Capture the cell that displays the provided text and extract its [X, Y] central coordinate. 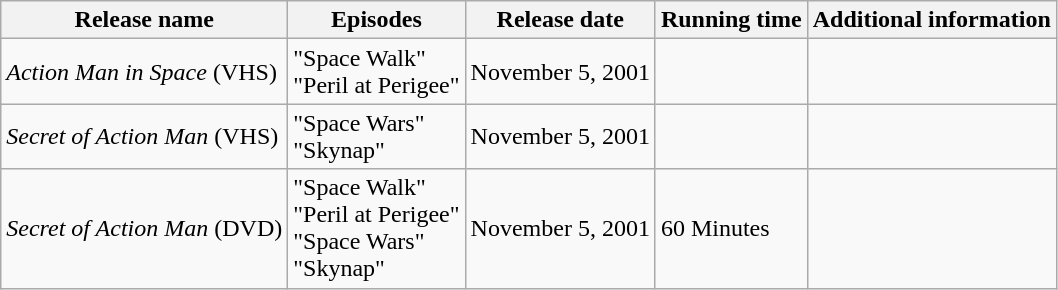
60 Minutes [731, 228]
Additional information [932, 20]
Episodes [376, 20]
Release name [144, 20]
"Space Wars""Skynap" [376, 136]
Release date [560, 20]
"Space Walk""Peril at Perigee" [376, 72]
Running time [731, 20]
Secret of Action Man (VHS) [144, 136]
Action Man in Space (VHS) [144, 72]
"Space Walk""Peril at Perigee""Space Wars""Skynap" [376, 228]
Secret of Action Man (DVD) [144, 228]
